Locate the cell with the specified text and output its (x, y) center coordinate. 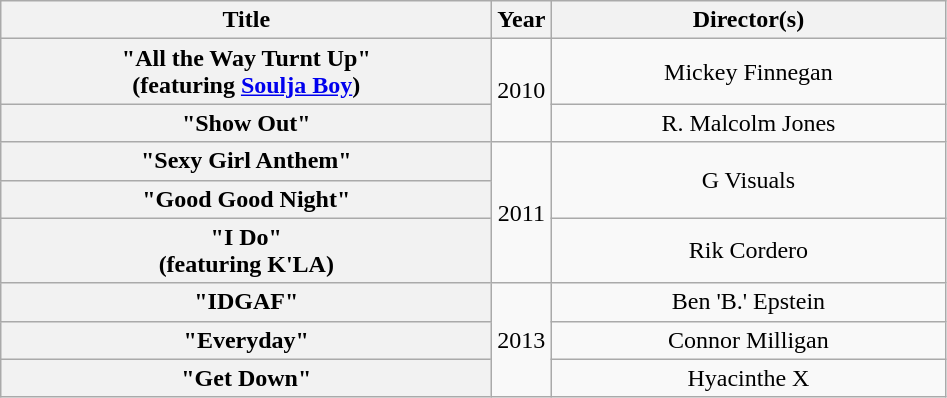
Mickey Finnegan (748, 72)
G Visuals (748, 180)
"All the Way Turnt Up"(featuring Soulja Boy) (246, 72)
"Get Down" (246, 378)
2010 (522, 90)
"Sexy Girl Anthem" (246, 161)
"Everyday" (246, 340)
Rik Cordero (748, 250)
Director(s) (748, 20)
Year (522, 20)
R. Malcolm Jones (748, 123)
Ben 'B.' Epstein (748, 302)
Connor Milligan (748, 340)
Title (246, 20)
"IDGAF" (246, 302)
2013 (522, 340)
"I Do"(featuring K'LA) (246, 250)
"Show Out" (246, 123)
"Good Good Night" (246, 199)
Hyacinthe X (748, 378)
2011 (522, 212)
